From the cell containing the given text, extract its center point as [X, Y] coordinate. 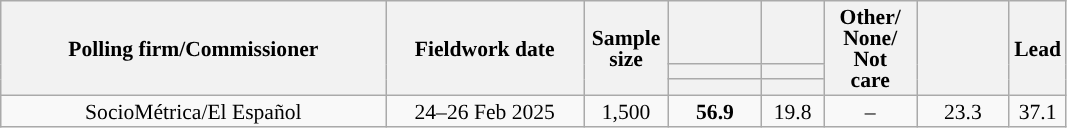
Polling firm/Commissioner [194, 48]
19.8 [792, 110]
1,500 [626, 110]
Sample size [626, 48]
Lead [1038, 48]
24–26 Feb 2025 [485, 110]
Fieldwork date [485, 48]
23.3 [962, 110]
56.9 [716, 110]
Other/None/Notcare [870, 48]
SocioMétrica/El Español [194, 110]
37.1 [1038, 110]
– [870, 110]
